Extract the [x, y] coordinate from the center of the cell holding the provided text.  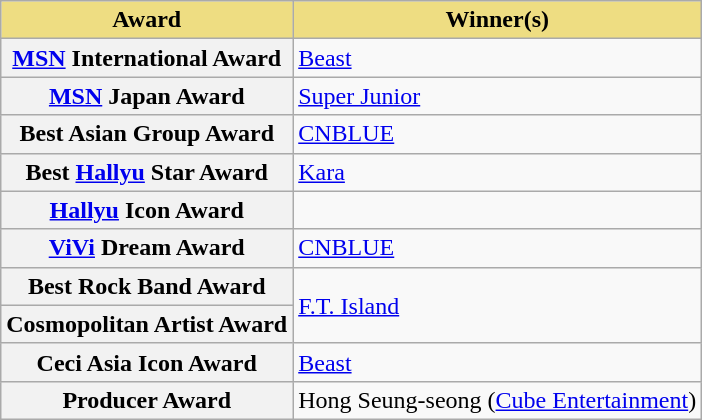
Kara [498, 172]
ViVi Dream Award [147, 248]
Cosmopolitan Artist Award [147, 324]
Hallyu Icon Award [147, 210]
Producer Award [147, 400]
Best Rock Band Award [147, 286]
MSN Japan Award [147, 96]
Best Asian Group Award [147, 134]
MSN International Award [147, 58]
Ceci Asia Icon Award [147, 362]
Award [147, 20]
Best Hallyu Star Award [147, 172]
Super Junior [498, 96]
Winner(s) [498, 20]
F.T. Island [498, 305]
Hong Seung-seong (Cube Entertainment) [498, 400]
